Output the [x, y] coordinate of the center of the cell containing the given text.  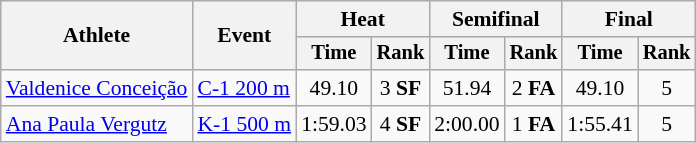
Heat [362, 19]
1 FA [534, 124]
K-1 500 m [244, 124]
Ana Paula Vergutz [97, 124]
51.94 [466, 88]
1:55.41 [600, 124]
Event [244, 36]
Semifinal [496, 19]
2:00.00 [466, 124]
C-1 200 m [244, 88]
Final [628, 19]
Athlete [97, 36]
2 FA [534, 88]
Valdenice Conceição [97, 88]
1:59.03 [334, 124]
4 SF [401, 124]
3 SF [401, 88]
